Output the (X, Y) coordinate of the center of the cell containing the given text.  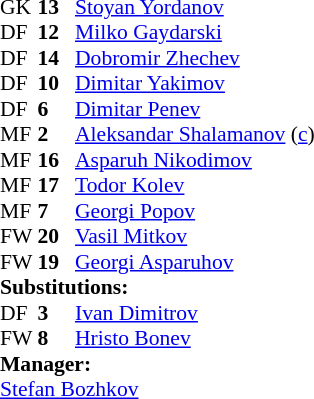
2 (57, 135)
20 (57, 237)
3 (57, 313)
8 (57, 339)
6 (57, 109)
12 (57, 33)
14 (57, 58)
7 (57, 211)
19 (57, 262)
10 (57, 83)
16 (57, 160)
17 (57, 185)
